Capture the cell that displays the provided text and extract its (x, y) central coordinate. 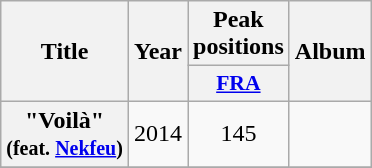
Year (158, 52)
145 (239, 134)
2014 (158, 134)
Peak positions (239, 34)
"Voilà"(feat. Nekfeu) (65, 134)
Album (330, 52)
FRA (239, 84)
Title (65, 52)
